Search for the cell housing the specified text and yield its [X, Y] center coordinate. 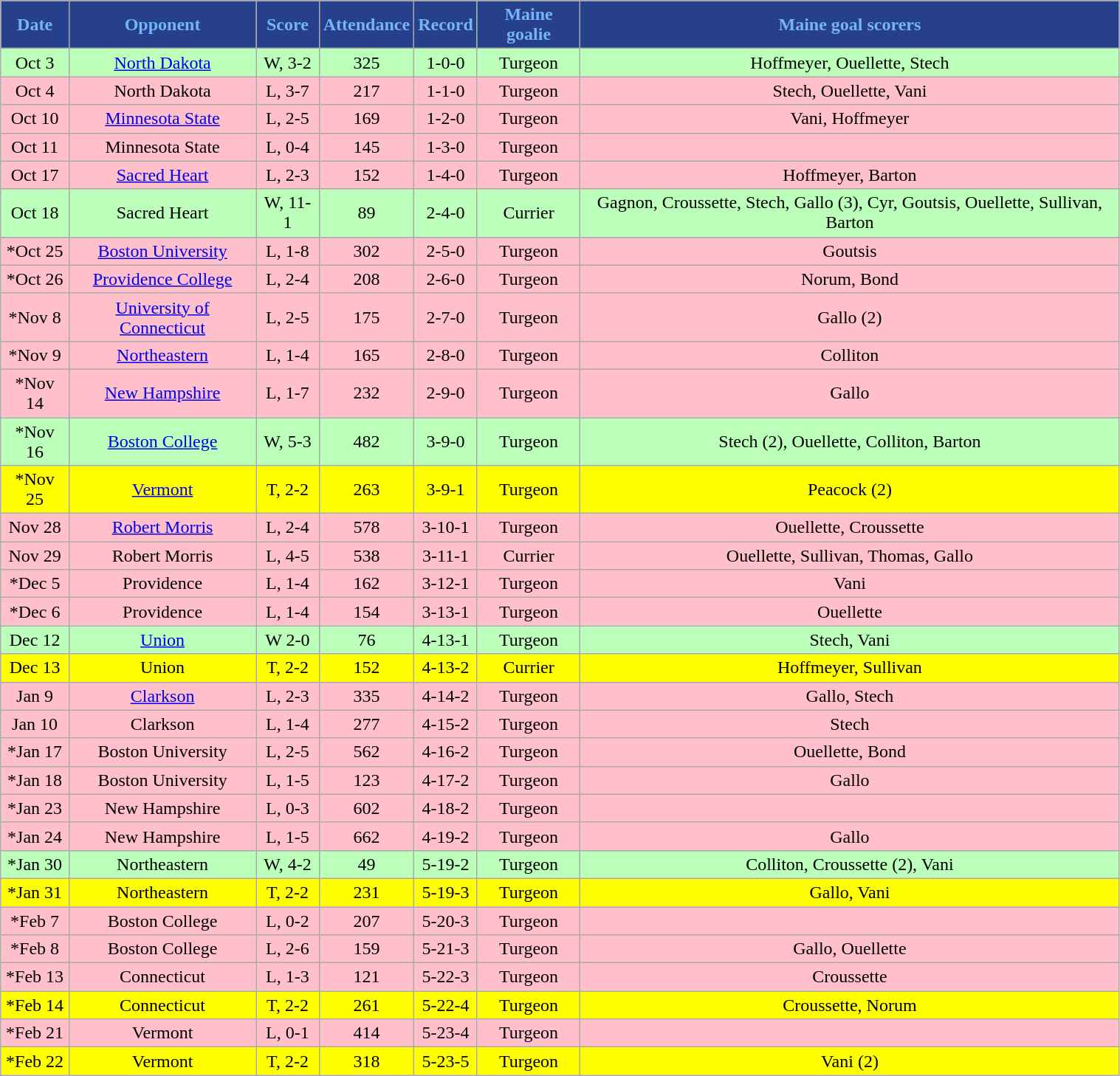
*Jan 31 [35, 892]
Croussette, Norum [850, 1005]
Gagnon, Croussette, Stech, Gallo (3), Cyr, Goutsis, Ouellette, Sullivan, Barton [850, 213]
1-4-0 [446, 175]
L, 0-1 [288, 1033]
5-23-5 [446, 1061]
5-23-4 [446, 1033]
W, 4-2 [288, 864]
2-4-0 [446, 213]
Oct 10 [35, 119]
2-5-0 [446, 251]
3-13-1 [446, 612]
*Feb 14 [35, 1005]
1-0-0 [446, 63]
Gallo, Vani [850, 892]
L, 4-5 [288, 556]
175 [366, 317]
261 [366, 1005]
University of Connecticut [162, 317]
Oct 4 [35, 91]
W 2-0 [288, 640]
*Oct 25 [35, 251]
3-11-1 [446, 556]
Oct 3 [35, 63]
*Nov 8 [35, 317]
Gallo, Stech [850, 696]
Dec 12 [35, 640]
Ouellette, Sullivan, Thomas, Gallo [850, 556]
Vani, Hoffmeyer [850, 119]
Gallo, Ouellette [850, 949]
Date [35, 25]
*Jan 18 [35, 780]
4-13-1 [446, 640]
4-17-2 [446, 780]
4-19-2 [446, 836]
Vani [850, 584]
Oct 17 [35, 175]
4-16-2 [446, 752]
Maine goalie [529, 25]
*Jan 30 [35, 864]
562 [366, 752]
2-7-0 [446, 317]
Colliton [850, 355]
Providence College [162, 279]
277 [366, 724]
482 [366, 441]
L, 3-7 [288, 91]
154 [366, 612]
1-2-0 [446, 119]
5-22-4 [446, 1005]
123 [366, 780]
162 [366, 584]
Goutsis [850, 251]
W, 11-1 [288, 213]
*Feb 13 [35, 977]
5-22-3 [446, 977]
Oct 18 [35, 213]
662 [366, 836]
Colliton, Croussette (2), Vani [850, 864]
*Jan 23 [35, 808]
Opponent [162, 25]
Jan 9 [35, 696]
Hoffmeyer, Barton [850, 175]
3-10-1 [446, 528]
414 [366, 1033]
Record [446, 25]
*Nov 9 [35, 355]
Nov 29 [35, 556]
89 [366, 213]
*Dec 5 [35, 584]
*Oct 26 [35, 279]
602 [366, 808]
L, 0-3 [288, 808]
4-15-2 [446, 724]
Peacock (2) [850, 490]
Hoffmeyer, Ouellette, Stech [850, 63]
Stech, Vani [850, 640]
*Dec 6 [35, 612]
Stech [850, 724]
W, 3-2 [288, 63]
4-13-2 [446, 668]
*Nov 14 [35, 393]
538 [366, 556]
302 [366, 251]
Norum, Bond [850, 279]
Stech, Ouellette, Vani [850, 91]
L, 2-6 [288, 949]
3-9-0 [446, 441]
Hoffmeyer, Sullivan [850, 668]
*Feb 22 [35, 1061]
Attendance [366, 25]
3-9-1 [446, 490]
*Feb 21 [35, 1033]
2-6-0 [446, 279]
335 [366, 696]
49 [366, 864]
L, 0-4 [288, 147]
*Jan 24 [35, 836]
5-19-3 [446, 892]
*Nov 25 [35, 490]
Ouellette, Bond [850, 752]
231 [366, 892]
Croussette [850, 977]
Maine goal scorers [850, 25]
*Feb 8 [35, 949]
Score [288, 25]
3-12-1 [446, 584]
Ouellette, Croussette [850, 528]
1-1-0 [446, 91]
L, 1-3 [288, 977]
5-21-3 [446, 949]
2-9-0 [446, 393]
W, 5-3 [288, 441]
76 [366, 640]
*Feb 7 [35, 920]
L, 0-2 [288, 920]
208 [366, 279]
169 [366, 119]
159 [366, 949]
Stech (2), Ouellette, Colliton, Barton [850, 441]
1-3-0 [446, 147]
4-18-2 [446, 808]
232 [366, 393]
Vani (2) [850, 1061]
165 [366, 355]
5-19-2 [446, 864]
Nov 28 [35, 528]
121 [366, 977]
Dec 13 [35, 668]
5-20-3 [446, 920]
145 [366, 147]
Ouellette [850, 612]
263 [366, 490]
2-8-0 [446, 355]
Gallo (2) [850, 317]
318 [366, 1061]
L, 1-7 [288, 393]
L, 1-8 [288, 251]
207 [366, 920]
*Nov 16 [35, 441]
325 [366, 63]
217 [366, 91]
Oct 11 [35, 147]
578 [366, 528]
4-14-2 [446, 696]
Jan 10 [35, 724]
*Jan 17 [35, 752]
